Provide the (X, Y) coordinate of the cell's center where the given text is located.  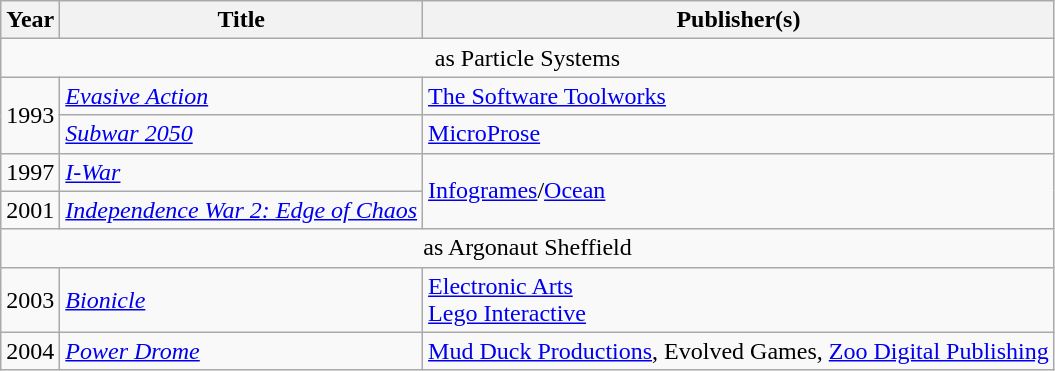
Electronic ArtsLego Interactive (739, 300)
MicroProse (739, 134)
2003 (30, 300)
Bionicle (242, 300)
Publisher(s) (739, 20)
2001 (30, 210)
I-War (242, 172)
1997 (30, 172)
as Argonaut Sheffield (528, 248)
Title (242, 20)
Subwar 2050 (242, 134)
Power Drome (242, 351)
Infogrames/Ocean (739, 191)
as Particle Systems (528, 58)
The Software Toolworks (739, 96)
2004 (30, 351)
Independence War 2: Edge of Chaos (242, 210)
Year (30, 20)
Evasive Action (242, 96)
1993 (30, 115)
Mud Duck Productions, Evolved Games, Zoo Digital Publishing (739, 351)
